Extract the (X, Y) coordinate from the center of the cell holding the provided text.  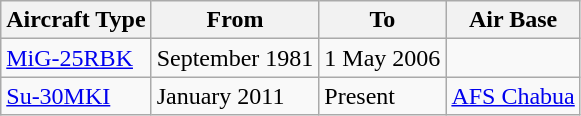
Air Base (513, 20)
1 May 2006 (382, 58)
January 2011 (235, 96)
Present (382, 96)
To (382, 20)
Aircraft Type (76, 20)
AFS Chabua (513, 96)
From (235, 20)
Su-30MKI (76, 96)
September 1981 (235, 58)
MiG-25RBK (76, 58)
